Search for the cell housing the specified text and yield its [X, Y] center coordinate. 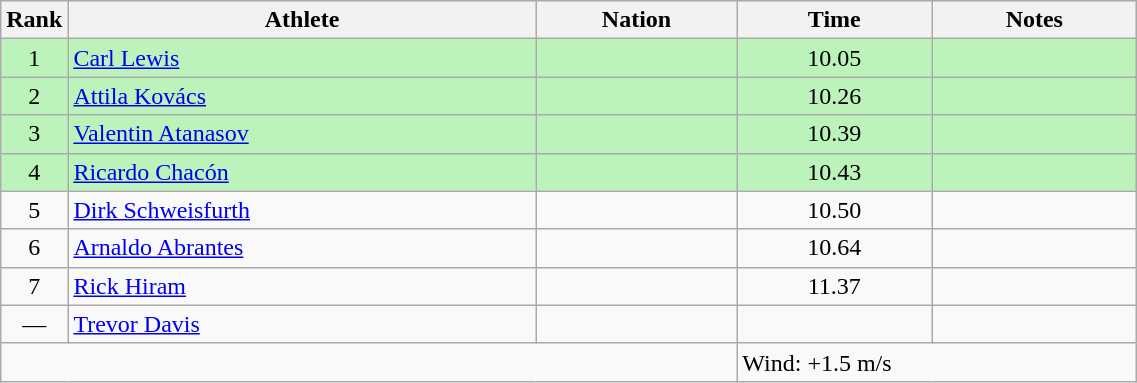
2 [34, 96]
Athlete [302, 20]
7 [34, 286]
3 [34, 134]
Trevor Davis [302, 324]
Rick Hiram [302, 286]
Valentin Atanasov [302, 134]
5 [34, 210]
10.43 [834, 172]
Arnaldo Abrantes [302, 248]
— [34, 324]
10.26 [834, 96]
1 [34, 58]
Wind: +1.5 m/s [937, 362]
Carl Lewis [302, 58]
11.37 [834, 286]
Dirk Schweisfurth [302, 210]
Time [834, 20]
10.05 [834, 58]
10.50 [834, 210]
Notes [1034, 20]
10.39 [834, 134]
6 [34, 248]
Rank [34, 20]
10.64 [834, 248]
Ricardo Chacón [302, 172]
Nation [636, 20]
4 [34, 172]
Attila Kovács [302, 96]
